Locate the cell with the specified text and output its (X, Y) center coordinate. 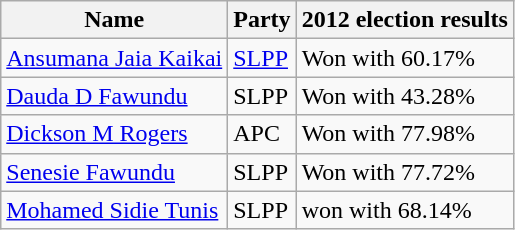
Dauda D Fawundu (114, 96)
2012 election results (404, 20)
Party (262, 20)
Won with 77.98% (404, 134)
APC (262, 134)
Won with 77.72% (404, 172)
won with 68.14% (404, 210)
Name (114, 20)
Won with 60.17% (404, 58)
Senesie Fawundu (114, 172)
Mohamed Sidie Tunis (114, 210)
Ansumana Jaia Kaikai (114, 58)
Dickson M Rogers (114, 134)
Won with 43.28% (404, 96)
